Locate the cell with the specified text and output its [X, Y] center coordinate. 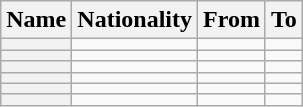
From [232, 20]
Nationality [135, 20]
Name [36, 20]
To [284, 20]
